Extract the (X, Y) coordinate from the center of the cell holding the provided text.  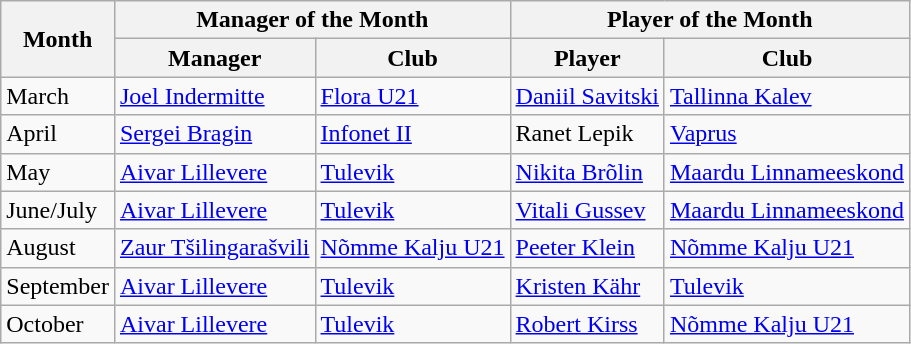
Ranet Lepik (587, 134)
Month (58, 39)
Sergei Bragin (214, 134)
August (58, 248)
March (58, 96)
October (58, 324)
September (58, 286)
Player (587, 58)
Tallinna Kalev (786, 96)
Infonet II (412, 134)
June/July (58, 210)
Vitali Gussev (587, 210)
Player of the Month (710, 20)
April (58, 134)
Joel Indermitte (214, 96)
Flora U21 (412, 96)
Manager of the Month (312, 20)
Manager (214, 58)
May (58, 172)
Peeter Klein (587, 248)
Kristen Kähr (587, 286)
Daniil Savitski (587, 96)
Nikita Brõlin (587, 172)
Zaur Tšilingarašvili (214, 248)
Robert Kirss (587, 324)
Vaprus (786, 134)
